Find where the given text appears and provide that cell's center as [x, y] coordinate. 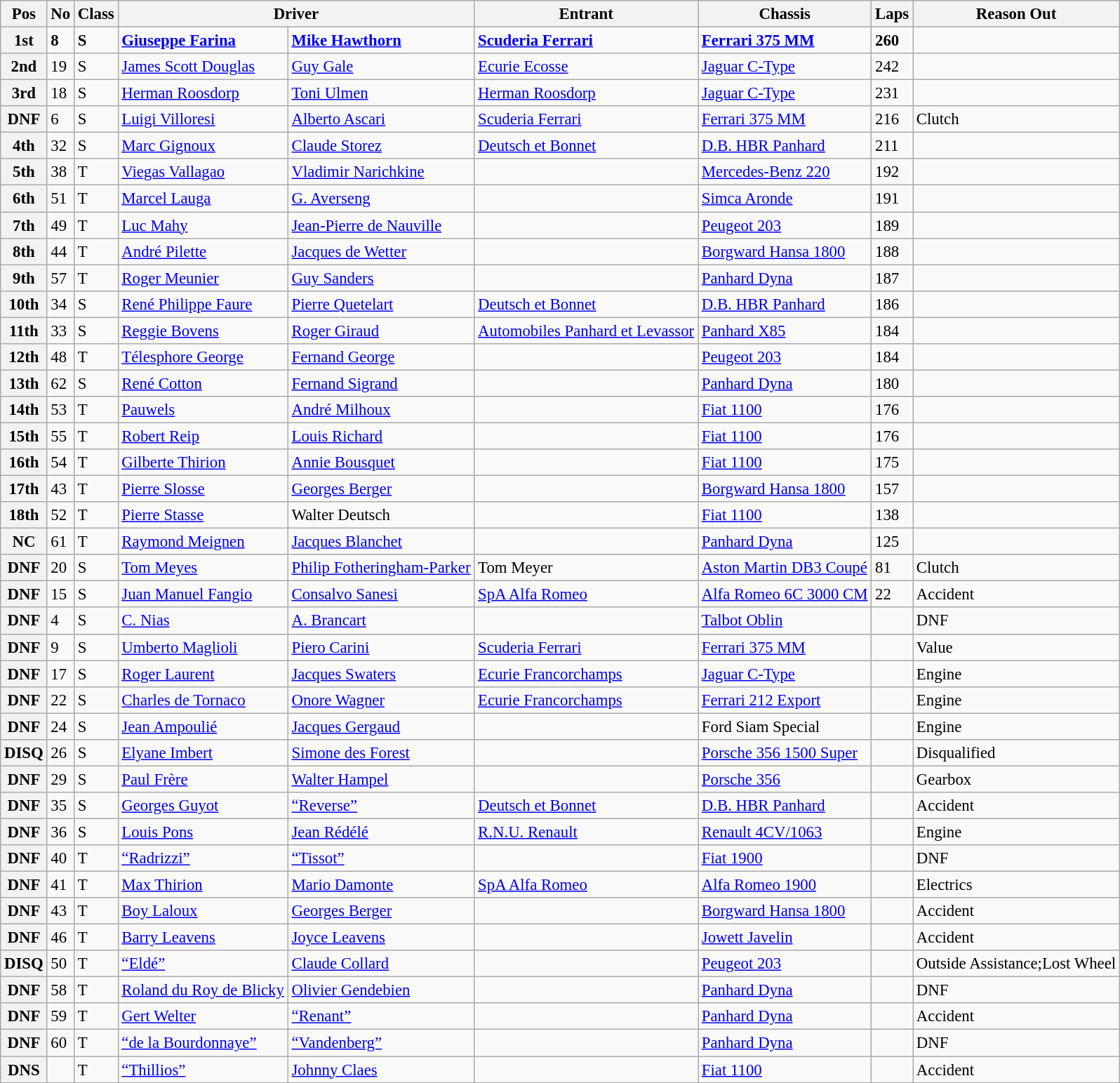
17th [24, 489]
Marcel Lauga [203, 199]
4th [24, 146]
Value [1016, 647]
Luigi Villoresi [203, 119]
Juan Manuel Fangio [203, 594]
Claude Collard [381, 964]
Annie Bousquet [381, 463]
“Eldé” [203, 964]
81 [893, 568]
Panhard X85 [785, 331]
André Pilette [203, 251]
Entrant [587, 14]
18 [60, 93]
20 [60, 568]
Guy Sanders [381, 278]
“Vandenberg” [381, 1043]
51 [60, 199]
Jacques Swaters [381, 674]
James Scott Douglas [203, 67]
Guy Gale [381, 67]
Mike Hawthorn [381, 41]
41 [60, 885]
Walter Deutsch [381, 515]
52 [60, 515]
8 [60, 41]
9 [60, 647]
“Thillios” [203, 1070]
Simca Aronde [785, 199]
57 [60, 278]
175 [893, 463]
Alfa Romeo 6C 3000 CM [785, 594]
242 [893, 67]
16th [24, 463]
231 [893, 93]
Raymond Meignen [203, 542]
NC [24, 542]
Toni Ulmen [381, 93]
C. Nias [203, 621]
Fernand Sigrand [381, 383]
14th [24, 410]
61 [60, 542]
19 [60, 67]
Alfa Romeo 1900 [785, 885]
Jacques Gergaud [381, 726]
Pos [24, 14]
24 [60, 726]
Consalvo Sanesi [381, 594]
R.N.U. Renault [587, 832]
Barry Leavens [203, 938]
Simone des Forest [381, 753]
187 [893, 278]
A. Brancart [381, 621]
Charles de Tornaco [203, 700]
Robert Reip [203, 436]
9th [24, 278]
180 [893, 383]
Talbot Oblin [785, 621]
Max Thirion [203, 885]
Louis Pons [203, 832]
Jean Rédélé [381, 832]
Pierre Stasse [203, 515]
6 [60, 119]
34 [60, 304]
33 [60, 331]
Class [95, 14]
Disqualified [1016, 753]
32 [60, 146]
38 [60, 172]
Fiat 1900 [785, 858]
Driver [296, 14]
Pierre Slosse [203, 489]
“Reverse” [381, 806]
Elyane Imbert [203, 753]
Paul Frère [203, 779]
50 [60, 964]
49 [60, 225]
15th [24, 436]
Luc Mahy [203, 225]
11th [24, 331]
Ford Siam Special [785, 726]
157 [893, 489]
Claude Storez [381, 146]
René Cotton [203, 383]
Chassis [785, 14]
Philip Fotheringham-Parker [381, 568]
Fernand George [381, 357]
8th [24, 251]
No [60, 14]
36 [60, 832]
6th [24, 199]
211 [893, 146]
Jean Ampoulié [203, 726]
59 [60, 1017]
Jean-Pierre de Nauville [381, 225]
Gearbox [1016, 779]
Renault 4CV/1063 [785, 832]
Jacques Blanchet [381, 542]
Mercedes-Benz 220 [785, 172]
13th [24, 383]
Marc Gignoux [203, 146]
7th [24, 225]
10th [24, 304]
192 [893, 172]
René Philippe Faure [203, 304]
29 [60, 779]
Mario Damonte [381, 885]
Reason Out [1016, 14]
Télesphore George [203, 357]
53 [60, 410]
54 [60, 463]
17 [60, 674]
Olivier Gendebien [381, 990]
Ferrari 212 Export [785, 700]
Roger Laurent [203, 674]
Piero Carini [381, 647]
26 [60, 753]
Reggie Bovens [203, 331]
Jowett Javelin [785, 938]
15 [60, 594]
Alberto Ascari [381, 119]
189 [893, 225]
Porsche 356 [785, 779]
DNS [24, 1070]
2nd [24, 67]
260 [893, 41]
Tom Meyes [203, 568]
Outside Assistance;Lost Wheel [1016, 964]
186 [893, 304]
Pierre Quetelart [381, 304]
40 [60, 858]
“Renant” [381, 1017]
58 [60, 990]
Porsche 356 1500 Super [785, 753]
35 [60, 806]
Viegas Vallagao [203, 172]
Giuseppe Farina [203, 41]
Joyce Leavens [381, 938]
191 [893, 199]
“Radrizzi” [203, 858]
55 [60, 436]
62 [60, 383]
Jacques de Wetter [381, 251]
Georges Guyot [203, 806]
4 [60, 621]
Gilberte Thirion [203, 463]
44 [60, 251]
48 [60, 357]
1st [24, 41]
G. Averseng [381, 199]
Roger Meunier [203, 278]
Onore Wagner [381, 700]
Pauwels [203, 410]
Aston Martin DB3 Coupé [785, 568]
Roland du Roy de Blicky [203, 990]
138 [893, 515]
60 [60, 1043]
125 [893, 542]
216 [893, 119]
3rd [24, 93]
Automobiles Panhard et Levassor [587, 331]
“de la Bourdonnaye” [203, 1043]
18th [24, 515]
Ecurie Ecosse [587, 67]
12th [24, 357]
André Milhoux [381, 410]
188 [893, 251]
Walter Hampel [381, 779]
“Tissot” [381, 858]
Vladimir Narichkine [381, 172]
Johnny Claes [381, 1070]
Electrics [1016, 885]
Roger Giraud [381, 331]
Gert Welter [203, 1017]
Boy Laloux [203, 911]
Umberto Maglioli [203, 647]
Louis Richard [381, 436]
Tom Meyer [587, 568]
46 [60, 938]
Laps [893, 14]
5th [24, 172]
